From the cell containing the given text, extract its center point as [X, Y] coordinate. 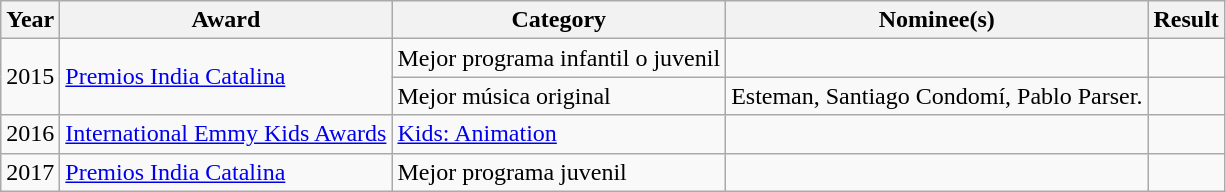
Award [226, 20]
Category [559, 20]
Kids: Animation [559, 134]
Mejor música original [559, 96]
Year [30, 20]
Mejor programa juvenil [559, 172]
2016 [30, 134]
2015 [30, 77]
Esteman, Santiago Condomí, Pablo Parser. [937, 96]
2017 [30, 172]
International Emmy Kids Awards [226, 134]
Mejor programa infantil o juvenil [559, 58]
Nominee(s) [937, 20]
Result [1186, 20]
